Detect which cell encompasses the target text, then output its (X, Y) center coordinate. 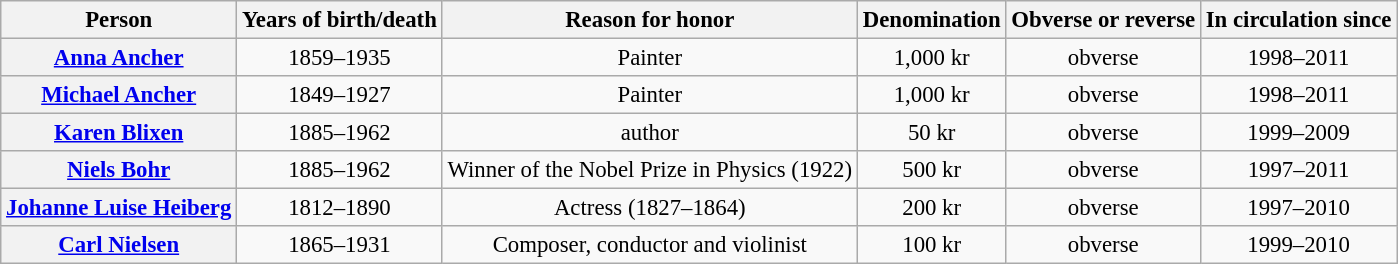
Johanne Luise Heiberg (119, 208)
200 kr (932, 208)
author (650, 133)
In circulation since (1298, 20)
Person (119, 20)
Niels Bohr (119, 170)
Obverse or reverse (1103, 20)
Karen Blixen (119, 133)
1997–2011 (1298, 170)
Anna Ancher (119, 58)
Carl Nielsen (119, 245)
Winner of the Nobel Prize in Physics (1922) (650, 170)
Actress (1827–1864) (650, 208)
1865–1931 (340, 245)
50 kr (932, 133)
1997–2010 (1298, 208)
1849–1927 (340, 95)
100 kr (932, 245)
Michael Ancher (119, 95)
1999–2010 (1298, 245)
Denomination (932, 20)
Reason for honor (650, 20)
Years of birth/death (340, 20)
1859–1935 (340, 58)
1999–2009 (1298, 133)
Composer, conductor and violinist (650, 245)
1812–1890 (340, 208)
500 kr (932, 170)
